Determine the (X, Y) coordinate at the center of the cell enclosing the given text.  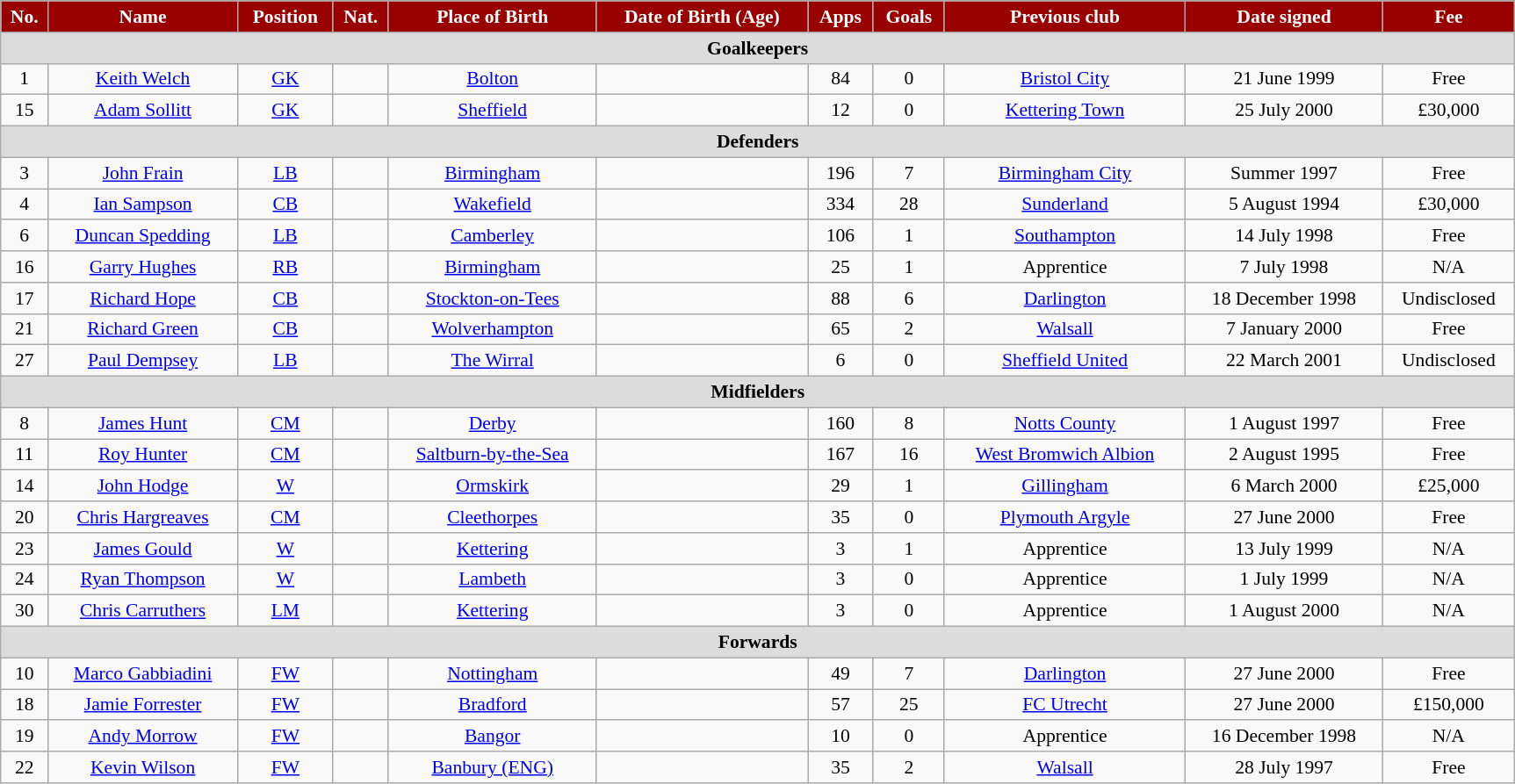
167 (841, 455)
14 July 1998 (1284, 236)
1 August 2000 (1284, 611)
Defenders (758, 142)
27 (25, 361)
22 (25, 767)
Forwards (758, 643)
RB (286, 267)
Camberley (492, 236)
Ian Sampson (143, 205)
106 (841, 236)
Summer 1997 (1284, 173)
Sunderland (1064, 205)
88 (841, 298)
22 March 2001 (1284, 361)
4 (25, 205)
Cleethorpes (492, 517)
14 (25, 486)
Position (286, 17)
FC Utrecht (1064, 705)
Apps (841, 17)
1 August 1997 (1284, 423)
196 (841, 173)
65 (841, 329)
James Hunt (143, 423)
Sheffield United (1064, 361)
Midfielders (758, 392)
Fee (1448, 17)
11 (25, 455)
6 March 2000 (1284, 486)
Southampton (1064, 236)
Derby (492, 423)
Ryan Thompson (143, 579)
Jamie Forrester (143, 705)
1 July 1999 (1284, 579)
Chris Hargreaves (143, 517)
Kettering Town (1064, 111)
Sheffield (492, 111)
Richard Hope (143, 298)
Goals (908, 17)
Stockton-on-Tees (492, 298)
Keith Welch (143, 79)
Birmingham City (1064, 173)
84 (841, 79)
23 (25, 549)
Garry Hughes (143, 267)
334 (841, 205)
Kevin Wilson (143, 767)
21 (25, 329)
£25,000 (1448, 486)
Saltburn-by-the-Sea (492, 455)
Gillingham (1064, 486)
Paul Dempsey (143, 361)
21 June 1999 (1284, 79)
Bangor (492, 737)
£150,000 (1448, 705)
Bradford (492, 705)
The Wirral (492, 361)
Wakefield (492, 205)
John Hodge (143, 486)
No. (25, 17)
Date signed (1284, 17)
18 December 1998 (1284, 298)
Chris Carruthers (143, 611)
49 (841, 673)
Adam Sollitt (143, 111)
57 (841, 705)
Banbury (ENG) (492, 767)
Ormskirk (492, 486)
Duncan Spedding (143, 236)
19 (25, 737)
Andy Morrow (143, 737)
Name (143, 17)
7 January 2000 (1284, 329)
7 July 1998 (1284, 267)
24 (25, 579)
2 August 1995 (1284, 455)
28 (908, 205)
Nottingham (492, 673)
Plymouth Argyle (1064, 517)
25 July 2000 (1284, 111)
13 July 1999 (1284, 549)
5 August 1994 (1284, 205)
Bolton (492, 79)
17 (25, 298)
Previous club (1064, 17)
18 (25, 705)
Marco Gabbiadini (143, 673)
Notts County (1064, 423)
30 (25, 611)
LM (286, 611)
28 July 1997 (1284, 767)
16 December 1998 (1284, 737)
West Bromwich Albion (1064, 455)
Richard Green (143, 329)
29 (841, 486)
Bristol City (1064, 79)
15 (25, 111)
Goalkeepers (758, 48)
John Frain (143, 173)
160 (841, 423)
Wolverhampton (492, 329)
20 (25, 517)
Place of Birth (492, 17)
Date of Birth (Age) (703, 17)
Lambeth (492, 579)
12 (841, 111)
Nat. (360, 17)
Roy Hunter (143, 455)
James Gould (143, 549)
